Output the (x, y) coordinate of the center of the cell containing the given text.  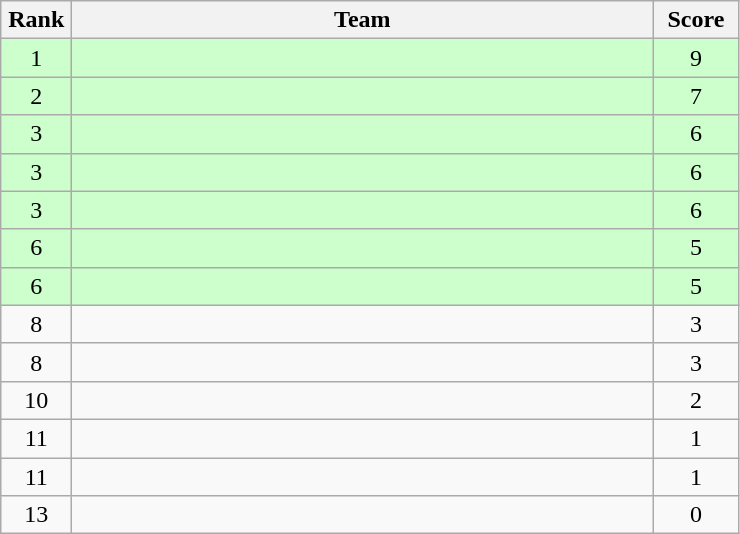
0 (696, 515)
10 (36, 400)
Score (696, 20)
7 (696, 96)
13 (36, 515)
Rank (36, 20)
9 (696, 58)
Team (362, 20)
